Return the (X, Y) coordinate for the center point of the cell that contains the specified text.  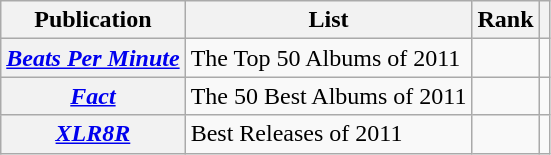
Beats Per Minute (93, 58)
Rank (506, 20)
Fact (93, 96)
Best Releases of 2011 (328, 134)
Publication (93, 20)
List (328, 20)
XLR8R (93, 134)
The Top 50 Albums of 2011 (328, 58)
The 50 Best Albums of 2011 (328, 96)
